Locate the cell with the specified text and output its (x, y) center coordinate. 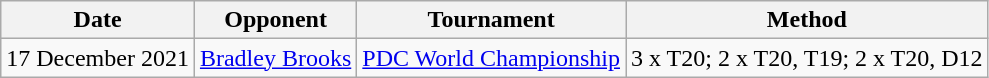
Tournament (492, 20)
17 December 2021 (98, 58)
Opponent (275, 20)
PDC World Championship (492, 58)
Method (808, 20)
3 x T20; 2 x T20, T19; 2 x T20, D12 (808, 58)
Date (98, 20)
Bradley Brooks (275, 58)
